Output the (x, y) coordinate of the center of the cell containing the given text.  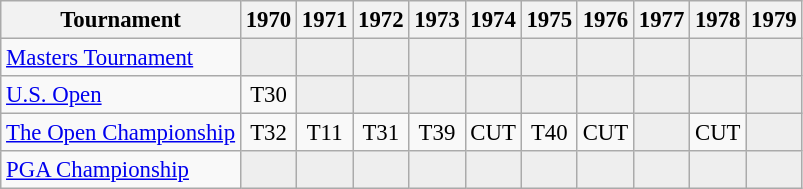
T30 (268, 95)
1973 (437, 20)
1972 (381, 20)
1974 (493, 20)
T31 (381, 133)
PGA Championship (121, 170)
Tournament (121, 20)
1975 (549, 20)
1971 (325, 20)
T39 (437, 133)
T11 (325, 133)
1978 (718, 20)
The Open Championship (121, 133)
Masters Tournament (121, 58)
U.S. Open (121, 95)
T32 (268, 133)
1970 (268, 20)
1977 (661, 20)
1976 (605, 20)
1979 (774, 20)
T40 (549, 133)
